Locate the cell with the specified text and output its [x, y] center coordinate. 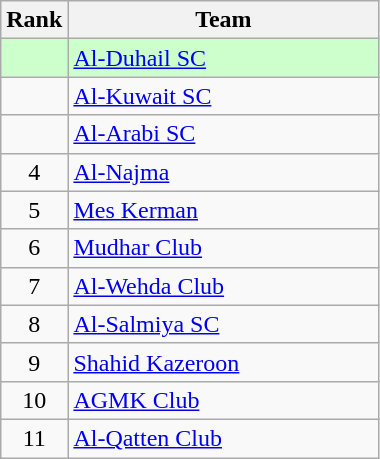
Al-Wehda Club [224, 286]
Shahid Kazeroon [224, 362]
11 [34, 438]
8 [34, 324]
Rank [34, 20]
Al-Duhail SC [224, 58]
AGMK Club [224, 400]
4 [34, 172]
10 [34, 400]
Al-Najma [224, 172]
Al-Arabi SC [224, 134]
Team [224, 20]
Mes Kerman [224, 210]
Al-Kuwait SC [224, 96]
5 [34, 210]
6 [34, 248]
7 [34, 286]
Al-Salmiya SC [224, 324]
Al-Qatten Club [224, 438]
Mudhar Club [224, 248]
9 [34, 362]
